Determine the (X, Y) coordinate at the center of the cell enclosing the given text.  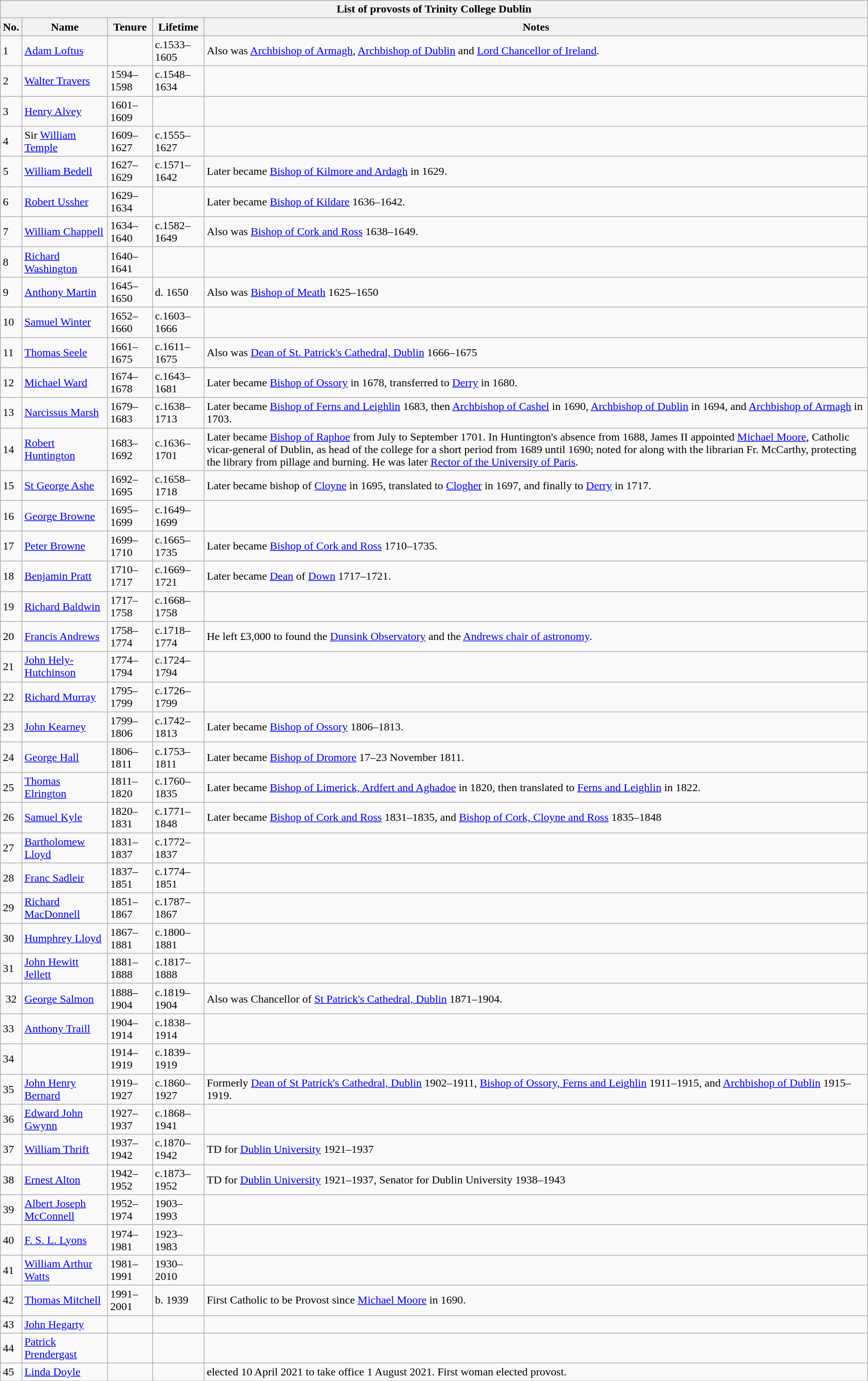
1774–1794 (130, 667)
44 (11, 1349)
TD for Dublin University 1921–1937 (536, 1149)
George Hall (65, 757)
1904–1914 (130, 1029)
1903–1993 (179, 1209)
1888–1904 (130, 999)
d. 1650 (179, 292)
29 (11, 908)
1937–1942 (130, 1149)
elected 10 April 2021 to take office 1 August 2021. First woman elected provost. (536, 1372)
c.1787–1867 (179, 908)
c.1800–1881 (179, 939)
William Thrift (65, 1149)
38 (11, 1180)
23 (11, 727)
1683–1692 (130, 449)
List of provosts of Trinity College Dublin (434, 9)
Francis Andrews (65, 636)
1942–1952 (130, 1180)
1881–1888 (130, 968)
William Chappell (65, 232)
c.1718–1774 (179, 636)
1717–1758 (130, 607)
c.1772–1837 (179, 848)
Linda Doyle (65, 1372)
1 (11, 51)
c.1533–1605 (179, 51)
22 (11, 697)
Also was Bishop of Meath 1625–1650 (536, 292)
40 (11, 1240)
Thomas Elrington (65, 787)
Later became bishop of Cloyne in 1695, translated to Clogher in 1697, and finally to Derry in 1717. (536, 486)
12 (11, 383)
Sir William Temple (65, 141)
13 (11, 413)
7 (11, 232)
c.1658–1718 (179, 486)
1601–1609 (130, 111)
c.1726–1799 (179, 697)
c.1582–1649 (179, 232)
No. (11, 27)
Later became Bishop of Cork and Ross 1710–1735. (536, 546)
1952–1974 (130, 1209)
c.1860–1927 (179, 1089)
28 (11, 878)
He left £3,000 to found the Dunsink Observatory and the Andrews chair of astronomy. (536, 636)
Later became Bishop of Dromore 17–23 November 1811. (536, 757)
Later became Bishop of Ferns and Leighlin 1683, then Archbishop of Cashel in 1690, Archbishop of Dublin in 1694, and Archbishop of Armagh in 1703. (536, 413)
Richard Washington (65, 262)
Benjamin Pratt (65, 576)
31 (11, 968)
1652–1660 (130, 322)
c.1771–1848 (179, 817)
1758–1774 (130, 636)
Name (65, 27)
1930–2010 (179, 1270)
Anthony Martin (65, 292)
1919–1927 (130, 1089)
Later became Bishop of Cork and Ross 1831–1835, and Bishop of Cork, Cloyne and Ross 1835–1848 (536, 817)
c.1817–1888 (179, 968)
Humphrey Lloyd (65, 939)
1974–1981 (130, 1240)
1645–1650 (130, 292)
45 (11, 1372)
Also was Dean of St. Patrick's Cathedral, Dublin 1666–1675 (536, 352)
17 (11, 546)
c.1839–1919 (179, 1059)
41 (11, 1270)
35 (11, 1089)
Notes (536, 27)
John Kearney (65, 727)
1991–2001 (130, 1300)
37 (11, 1149)
27 (11, 848)
9 (11, 292)
1699–1710 (130, 546)
20 (11, 636)
Peter Browne (65, 546)
1795–1799 (130, 697)
1923–1983 (179, 1240)
24 (11, 757)
1867–1881 (130, 939)
Albert Joseph McConnell (65, 1209)
1799–1806 (130, 727)
First Catholic to be Provost since Michael Moore in 1690. (536, 1300)
1640–1641 (130, 262)
1627–1629 (130, 172)
14 (11, 449)
Walter Travers (65, 81)
Michael Ward (65, 383)
John Hewitt Jellett (65, 968)
c.1603–1666 (179, 322)
John Hely-Hutchinson (65, 667)
1820–1831 (130, 817)
10 (11, 322)
William Arthur Watts (65, 1270)
John Henry Bernard (65, 1089)
43 (11, 1324)
1914–1919 (130, 1059)
Narcissus Marsh (65, 413)
30 (11, 939)
4 (11, 141)
1634–1640 (130, 232)
19 (11, 607)
5 (11, 172)
1594–1598 (130, 81)
1679–1683 (130, 413)
Adam Loftus (65, 51)
1837–1851 (130, 878)
Later became Bishop of Limerick, Ardfert and Aghadoe in 1820, then translated to Ferns and Leighlin in 1822. (536, 787)
32 (11, 999)
c.1868–1941 (179, 1119)
18 (11, 576)
2 (11, 81)
Anthony Traill (65, 1029)
William Bedell (65, 172)
1692–1695 (130, 486)
Later became Bishop of Ossory 1806–1813. (536, 727)
1609–1627 (130, 141)
c.1636–1701 (179, 449)
c.1742–1813 (179, 727)
c.1665–1735 (179, 546)
c.1611–1675 (179, 352)
Richard MacDonnell (65, 908)
39 (11, 1209)
36 (11, 1119)
1674–1678 (130, 383)
Also was Archbishop of Armagh, Archbishop of Dublin and Lord Chancellor of Ireland. (536, 51)
Thomas Seele (65, 352)
11 (11, 352)
c.1753–1811 (179, 757)
Also was Chancellor of St Patrick's Cathedral, Dublin 1871–1904. (536, 999)
1661–1675 (130, 352)
1806–1811 (130, 757)
21 (11, 667)
1811–1820 (130, 787)
Also was Bishop of Cork and Ross 1638–1649. (536, 232)
Ernest Alton (65, 1180)
Samuel Kyle (65, 817)
Franc Sadleir (65, 878)
6 (11, 201)
34 (11, 1059)
St George Ashe (65, 486)
Henry Alvey (65, 111)
Bartholomew Lloyd (65, 848)
c.1760–1835 (179, 787)
c.1724–1794 (179, 667)
1981–1991 (130, 1270)
3 (11, 111)
c.1555–1627 (179, 141)
F. S. L. Lyons (65, 1240)
1695–1699 (130, 516)
TD for Dublin University 1921–1937, Senator for Dublin University 1938–1943 (536, 1180)
c.1819–1904 (179, 999)
c.1873–1952 (179, 1180)
Later became Dean of Down 1717–1721. (536, 576)
16 (11, 516)
Thomas Mitchell (65, 1300)
b. 1939 (179, 1300)
Robert Huntington (65, 449)
Richard Baldwin (65, 607)
1927–1937 (130, 1119)
1629–1634 (130, 201)
Formerly Dean of St Patrick's Cathedral, Dublin 1902–1911, Bishop of Ossory, Ferns and Leighlin 1911–1915, and Archbishop of Dublin 1915–1919. (536, 1089)
42 (11, 1300)
Samuel Winter (65, 322)
Edward John Gwynn (65, 1119)
Robert Ussher (65, 201)
15 (11, 486)
c.1774–1851 (179, 878)
c.1548–1634 (179, 81)
25 (11, 787)
c.1643–1681 (179, 383)
c.1571–1642 (179, 172)
c.1838–1914 (179, 1029)
Lifetime (179, 27)
1710–1717 (130, 576)
Later became Bishop of Ossory in 1678, transferred to Derry in 1680. (536, 383)
8 (11, 262)
George Salmon (65, 999)
c.1870–1942 (179, 1149)
33 (11, 1029)
1831–1837 (130, 848)
26 (11, 817)
Later became Bishop of Kilmore and Ardagh in 1629. (536, 172)
Richard Murray (65, 697)
George Browne (65, 516)
c.1669–1721 (179, 576)
Patrick Prendergast (65, 1349)
c.1668–1758 (179, 607)
Later became Bishop of Kildare 1636–1642. (536, 201)
Tenure (130, 27)
c.1638–1713 (179, 413)
c.1649–1699 (179, 516)
1851–1867 (130, 908)
John Hegarty (65, 1324)
